Scan for the cell matching the given text and deliver its [x, y] coordinate at center. 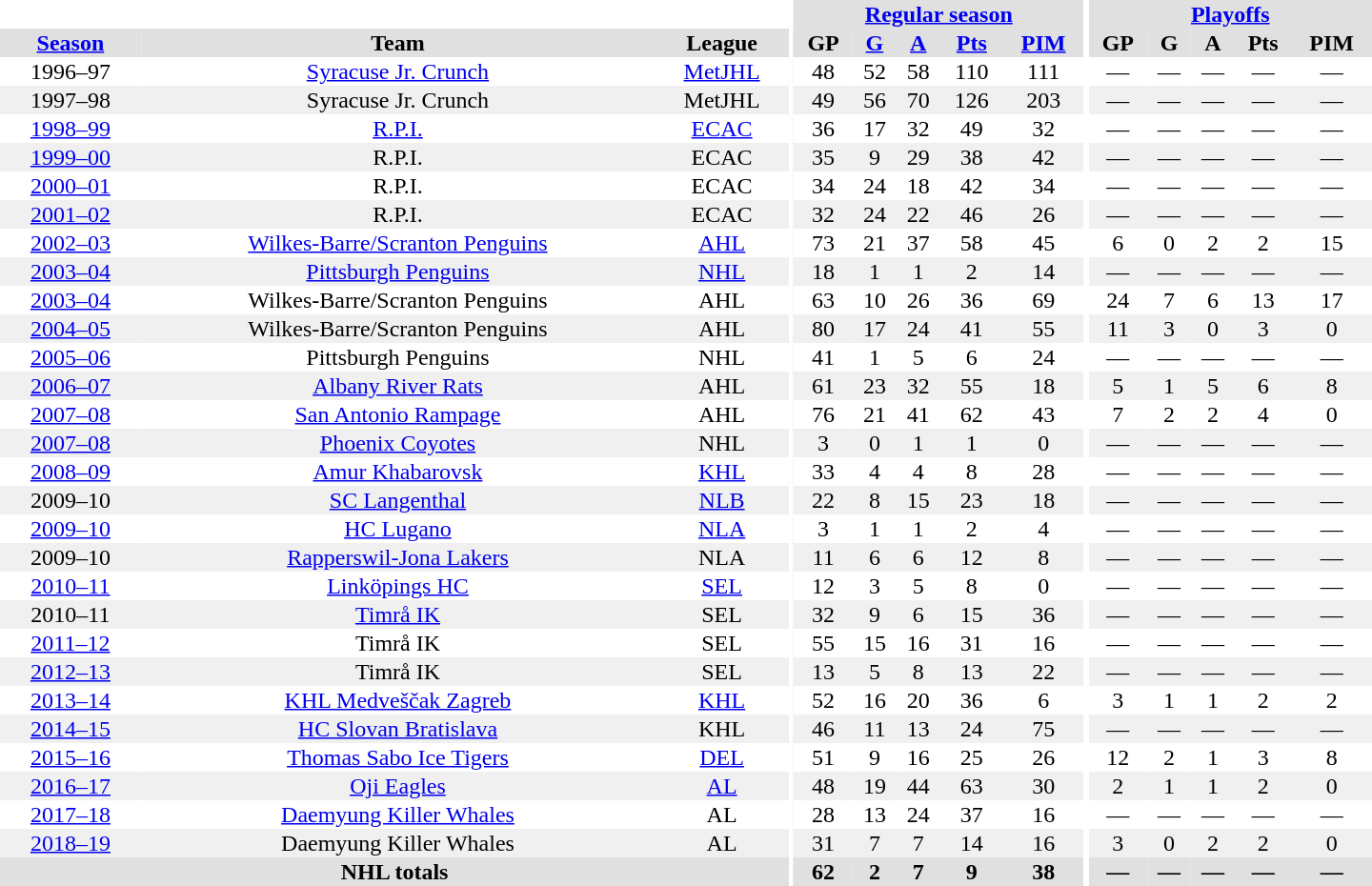
NLB [722, 500]
DEL [722, 757]
2004–05 [71, 329]
Phoenix Coyotes [398, 443]
76 [823, 414]
HC Slovan Bratislava [398, 729]
2014–15 [71, 729]
69 [1043, 300]
56 [875, 100]
29 [918, 157]
1997–98 [71, 100]
2002–03 [71, 243]
25 [972, 757]
111 [1043, 71]
80 [823, 329]
10 [875, 300]
73 [823, 243]
KHL Medveščak Zagreb [398, 700]
SC Langenthal [398, 500]
2018–19 [71, 843]
126 [972, 100]
2015–16 [71, 757]
43 [1043, 414]
San Antonio Rampage [398, 414]
19 [875, 786]
Playoffs [1230, 14]
Thomas Sabo Ice Tigers [398, 757]
HC Lugano [398, 529]
35 [823, 157]
Team [398, 43]
Rapperswil-Jona Lakers [398, 557]
61 [823, 386]
1996–97 [71, 71]
NHL totals [394, 872]
51 [823, 757]
33 [823, 472]
20 [918, 700]
203 [1043, 100]
2001–02 [71, 214]
110 [972, 71]
Regular season [938, 14]
44 [918, 786]
Season [71, 43]
Amur Khabarovsk [398, 472]
70 [918, 100]
30 [1043, 786]
2008–09 [71, 472]
1999–00 [71, 157]
2016–17 [71, 786]
2012–13 [71, 672]
2006–07 [71, 386]
Oji Eagles [398, 786]
Albany River Rats [398, 386]
2000–01 [71, 186]
Linköpings HC [398, 586]
2013–14 [71, 700]
45 [1043, 243]
2005–06 [71, 357]
2011–12 [71, 643]
2017–18 [71, 815]
League [722, 43]
1998–99 [71, 129]
75 [1043, 729]
